Detect which cell encompasses the target text, then output its (X, Y) center coordinate. 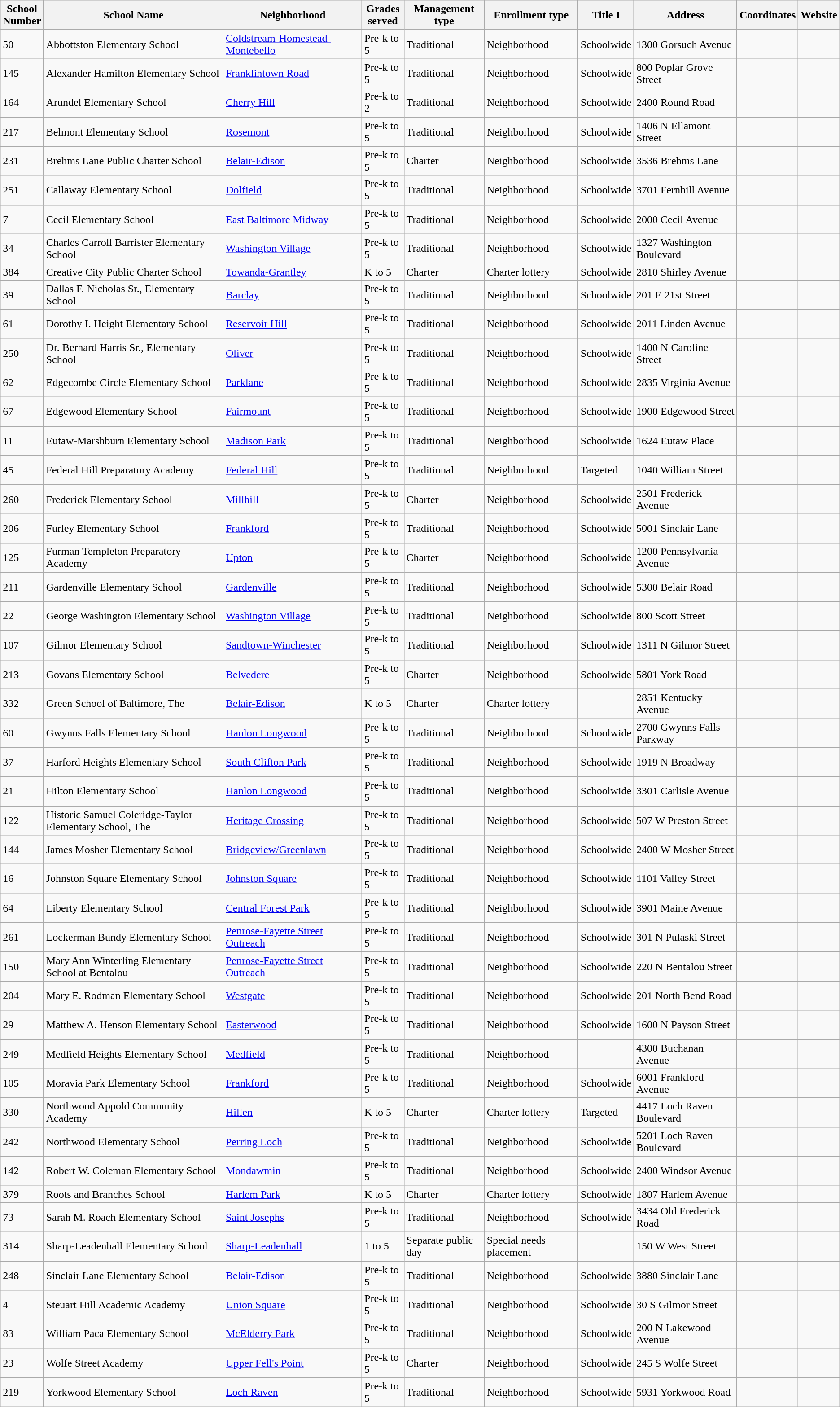
67 (22, 412)
Rosemont (293, 132)
Upton (293, 557)
School Name (133, 15)
Pre-k to 2 (383, 102)
4300 Buchanan Avenue (686, 1054)
Saint Josephs (293, 1217)
Steuart Hill Academic Academy (133, 1305)
Federal Hill (293, 470)
242 (22, 1142)
2400 Windsor Avenue (686, 1170)
Johnston Square (293, 879)
204 (22, 995)
Liberty Elementary School (133, 908)
Hilton Elementary School (133, 791)
Parklane (293, 382)
Dallas F. Nicholas Sr., Elementary School (133, 294)
Eutaw-Marshburn Elementary School (133, 441)
3880 Sinclair Lane (686, 1276)
William Paca Elementary School (133, 1334)
21 (22, 791)
Cecil Elementary School (133, 219)
211 (22, 587)
Franklintown Road (293, 74)
5801 York Road (686, 674)
Bridgeview/Greenlawn (293, 850)
Special needs placement (531, 1246)
Moravia Park Elementary School (133, 1083)
150 (22, 967)
Northwood Appold Community Academy (133, 1112)
Gwynns Falls Elementary School (133, 732)
39 (22, 294)
64 (22, 908)
213 (22, 674)
1600 N Payson Street (686, 1025)
Johnston Square Elementary School (133, 879)
Gardenville Elementary School (133, 587)
250 (22, 353)
Oliver (293, 353)
2700 Gwynns Falls Parkway (686, 732)
Sarah M. Roach Elementary School (133, 1217)
Govans Elementary School (133, 674)
23 (22, 1363)
Brehms Lane Public Charter School (133, 161)
Medfield Heights Elementary School (133, 1054)
2835 Virginia Avenue (686, 382)
Mondawmin (293, 1170)
Loch Raven (293, 1392)
1200 Pennsylvania Avenue (686, 557)
Barclay (293, 294)
Website (819, 15)
1624 Eutaw Place (686, 441)
2400 W Mosher Street (686, 850)
3434 Old Frederick Road (686, 1217)
249 (22, 1054)
South Clifton Park (293, 762)
5001 Sinclair Lane (686, 529)
245 S Wolfe Street (686, 1363)
248 (22, 1276)
Mary Ann Winterling Elementary School at Bentalou (133, 967)
Gardenville (293, 587)
50 (22, 44)
800 Poplar Grove Street (686, 74)
Reservoir Hill (293, 324)
251 (22, 190)
Arundel Elementary School (133, 102)
6001 Frankford Avenue (686, 1083)
5300 Belair Road (686, 587)
83 (22, 1334)
61 (22, 324)
Sharp-Leadenhall Elementary School (133, 1246)
37 (22, 762)
Wolfe Street Academy (133, 1363)
Fairmount (293, 412)
332 (22, 704)
164 (22, 102)
Coldstream-Homestead-Montebello (293, 44)
Frederick Elementary School (133, 499)
Furman Templeton Preparatory Academy (133, 557)
2810 Shirley Avenue (686, 272)
1101 Valley Street (686, 879)
800 Scott Street (686, 616)
1900 Edgewood Street (686, 412)
Towanda-Grantley (293, 272)
Medfield (293, 1054)
3901 Maine Avenue (686, 908)
30 S Gilmor Street (686, 1305)
1 to 5 (383, 1246)
1300 Gorsuch Avenue (686, 44)
1919 N Broadway (686, 762)
Central Forest Park (293, 908)
45 (22, 470)
Green School of Baltimore, The (133, 704)
Abbottston Elementary School (133, 44)
Robert W. Coleman Elementary School (133, 1170)
Sandtown-Winchester (293, 645)
2851 Kentucky Avenue (686, 704)
16 (22, 879)
107 (22, 645)
Upper Fell's Point (293, 1363)
Sinclair Lane Elementary School (133, 1276)
Charles Carroll Barrister Elementary School (133, 249)
1406 N Ellamont Street (686, 132)
22 (22, 616)
Heritage Crossing (293, 820)
Millhill (293, 499)
3701 Fernhill Avenue (686, 190)
11 (22, 441)
Hillen (293, 1112)
200 N Lakewood Avenue (686, 1334)
Belvedere (293, 674)
Title I (606, 15)
Perring Loch (293, 1142)
261 (22, 937)
150 W West Street (686, 1246)
Madison Park (293, 441)
Furley Elementary School (133, 529)
George Washington Elementary School (133, 616)
142 (22, 1170)
231 (22, 161)
Northwood Elementary School (133, 1142)
144 (22, 850)
Creative City Public Charter School (133, 272)
School Number (22, 15)
314 (22, 1246)
1327 Washington Boulevard (686, 249)
Edgecombe Circle Elementary School (133, 382)
Callaway Elementary School (133, 190)
34 (22, 249)
Westgate (293, 995)
5931 Yorkwood Road (686, 1392)
2501 Frederick Avenue (686, 499)
4417 Loch Raven Boulevard (686, 1112)
Enrollment type (531, 15)
Management type (444, 15)
105 (22, 1083)
4 (22, 1305)
145 (22, 74)
217 (22, 132)
29 (22, 1025)
Coordinates (767, 15)
384 (22, 272)
Cherry Hill (293, 102)
206 (22, 529)
330 (22, 1112)
125 (22, 557)
1400 N Caroline Street (686, 353)
219 (22, 1392)
Yorkwood Elementary School (133, 1392)
62 (22, 382)
122 (22, 820)
2000 Cecil Avenue (686, 219)
1807 Harlem Avenue (686, 1194)
James Mosher Elementary School (133, 850)
Easterwood (293, 1025)
60 (22, 732)
East Baltimore Midway (293, 219)
Edgewood Elementary School (133, 412)
Grades served (383, 15)
Gilmor Elementary School (133, 645)
3301 Carlisle Avenue (686, 791)
Belmont Elementary School (133, 132)
5201 Loch Raven Boulevard (686, 1142)
7 (22, 219)
507 W Preston Street (686, 820)
McElderry Park (293, 1334)
379 (22, 1194)
Separate public day (444, 1246)
Roots and Branches School (133, 1194)
220 N Bentalou Street (686, 967)
2400 Round Road (686, 102)
260 (22, 499)
2011 Linden Avenue (686, 324)
Mary E. Rodman Elementary School (133, 995)
301 N Pulaski Street (686, 937)
Dorothy I. Height Elementary School (133, 324)
Federal Hill Preparatory Academy (133, 470)
Lockerman Bundy Elementary School (133, 937)
Alexander Hamilton Elementary School (133, 74)
201 E 21st Street (686, 294)
1040 William Street (686, 470)
Historic Samuel Coleridge-Taylor Elementary School, The (133, 820)
201 North Bend Road (686, 995)
Sharp-Leadenhall (293, 1246)
Matthew A. Henson Elementary School (133, 1025)
1311 N Gilmor Street (686, 645)
73 (22, 1217)
Dolfield (293, 190)
Harlem Park (293, 1194)
Union Square (293, 1305)
Address (686, 15)
Dr. Bernard Harris Sr., Elementary School (133, 353)
3536 Brehms Lane (686, 161)
Harford Heights Elementary School (133, 762)
